Find where the given text appears and provide that cell's center as [X, Y] coordinate. 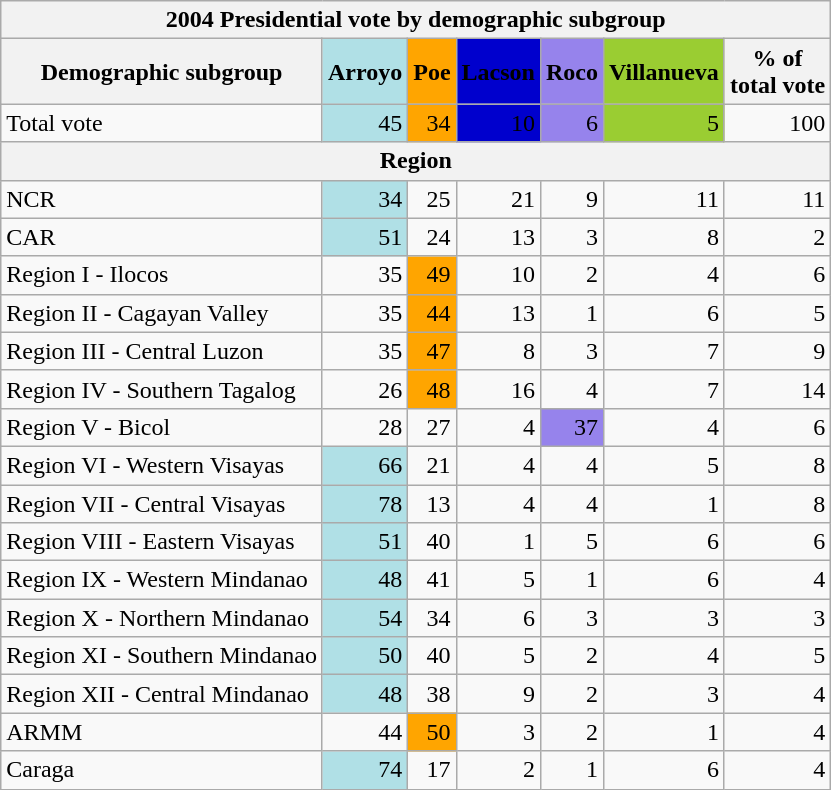
49 [432, 275]
Region VII - Central Visayas [162, 503]
38 [432, 694]
Region V - Bicol [162, 427]
27 [432, 427]
26 [364, 389]
100 [777, 123]
16 [498, 389]
28 [364, 427]
Poe [432, 72]
% oftotal vote [777, 72]
Arroyo [364, 72]
2004 Presidential vote by demographic subgroup [416, 20]
Region IX - Western Mindanao [162, 580]
Region XI - Southern Mindanao [162, 656]
74 [364, 770]
66 [364, 465]
Total vote [162, 123]
25 [432, 199]
Caraga [162, 770]
41 [432, 580]
Lacson [498, 72]
NCR [162, 199]
CAR [162, 237]
47 [432, 351]
78 [364, 503]
37 [572, 427]
Region VIII - Eastern Visayas [162, 542]
Region [416, 161]
Region XII - Central Mindanao [162, 694]
45 [364, 123]
Demographic subgroup [162, 72]
Region X - Northern Mindanao [162, 618]
Region VI - Western Visayas [162, 465]
24 [432, 237]
Roco [572, 72]
Villanueva [664, 72]
Region III - Central Luzon [162, 351]
ARMM [162, 732]
14 [777, 389]
Region II - Cagayan Valley [162, 313]
Region I - Ilocos [162, 275]
17 [432, 770]
54 [364, 618]
Region IV - Southern Tagalog [162, 389]
